Detect which cell encompasses the target text, then output its [x, y] center coordinate. 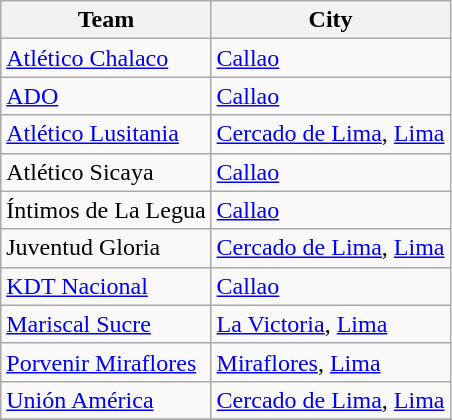
Unión América [106, 400]
ADO [106, 96]
Team [106, 20]
Atlético Lusitania [106, 134]
City [330, 20]
Íntimos de La Legua [106, 210]
Atlético Sicaya [106, 172]
La Victoria, Lima [330, 324]
Atlético Chalaco [106, 58]
Miraflores, Lima [330, 362]
Mariscal Sucre [106, 324]
Porvenir Miraflores [106, 362]
KDT Nacional [106, 286]
Juventud Gloria [106, 248]
